Output the [X, Y] coordinate of the center of the cell containing the given text.  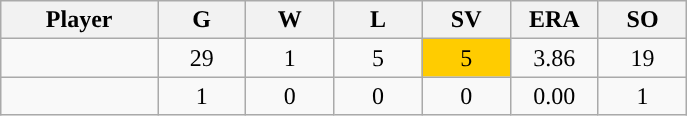
ERA [554, 20]
L [378, 20]
29 [202, 58]
19 [642, 58]
Player [80, 20]
G [202, 20]
0.00 [554, 96]
SO [642, 20]
W [290, 20]
3.86 [554, 58]
SV [466, 20]
